Identify which cell holds the provided text, then report its [X, Y] central coordinate. 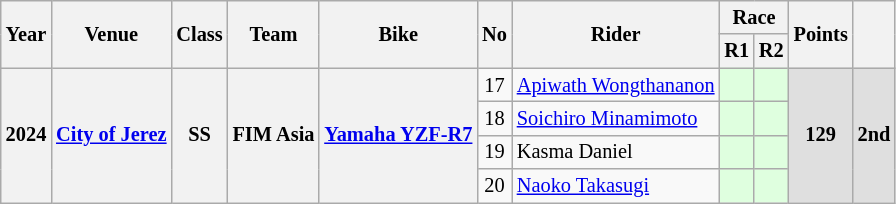
R2 [772, 51]
Yamaha YZF-R7 [398, 136]
2nd [874, 136]
17 [494, 85]
Race [754, 17]
Kasma Daniel [616, 152]
FIM Asia [274, 136]
2024 [26, 136]
Year [26, 34]
19 [494, 152]
No [494, 34]
Rider [616, 34]
18 [494, 118]
Bike [398, 34]
20 [494, 186]
129 [821, 136]
SS [199, 136]
Venue [111, 34]
Soichiro Minamimoto [616, 118]
Class [199, 34]
Apiwath Wongthananon [616, 85]
Points [821, 34]
Naoko Takasugi [616, 186]
Team [274, 34]
City of Jerez [111, 136]
R1 [736, 51]
